Return the (x, y) coordinate for the center point of the cell that contains the specified text.  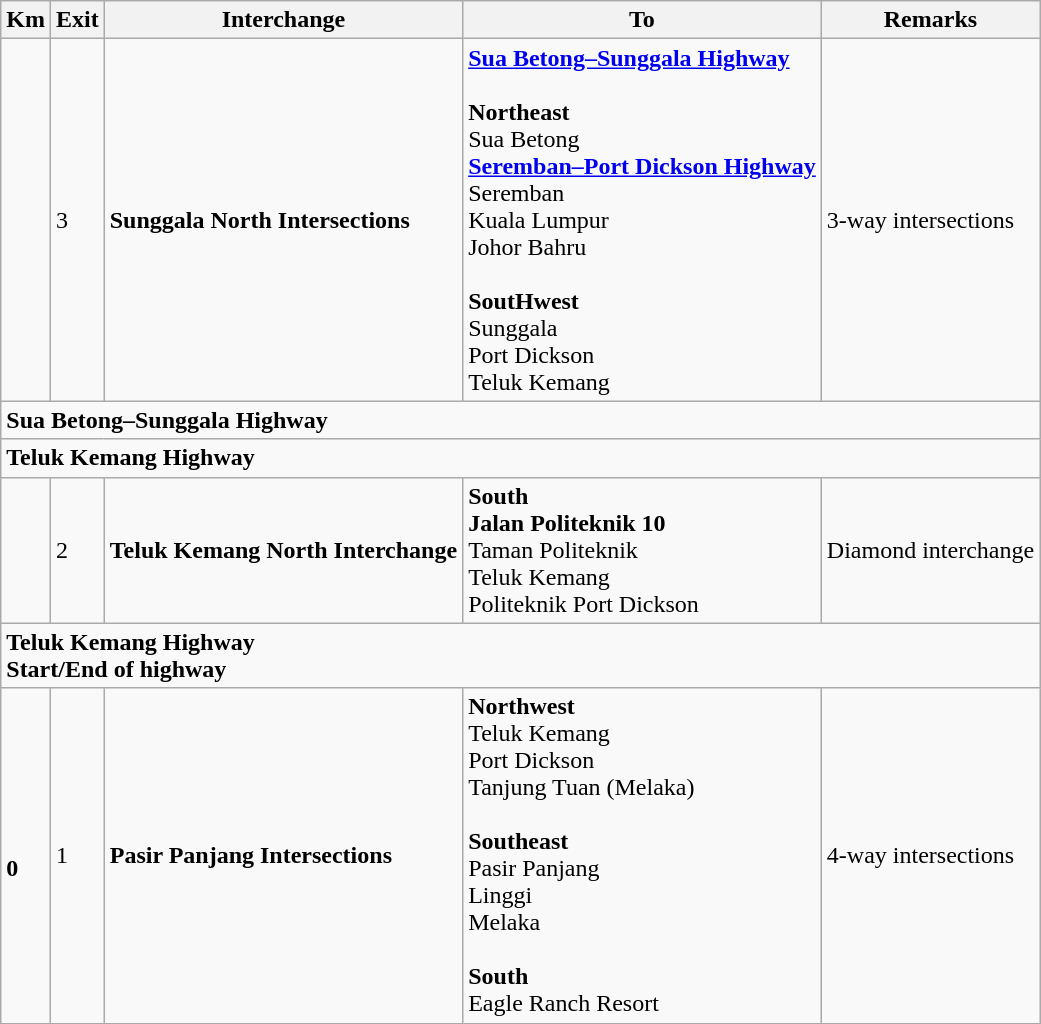
Remarks (930, 20)
Pasir Panjang Intersections (283, 856)
2 (77, 550)
Teluk Kemang North Interchange (283, 550)
1 (77, 856)
Exit (77, 20)
3 (77, 220)
Teluk Kemang Highway (520, 458)
To (642, 20)
Sua Betong–Sunggala Highway (520, 420)
Diamond interchange (930, 550)
Km (26, 20)
Interchange (283, 20)
Northwest Teluk Kemang Port Dickson Tanjung Tuan (Melaka)Southeast Pasir Panjang Linggi MelakaSouthEagle Ranch Resort (642, 856)
Sunggala North Intersections (283, 220)
Teluk Kemang HighwayStart/End of highway (520, 656)
4-way intersections (930, 856)
0 (26, 856)
3-way intersections (930, 220)
SouthJalan Politeknik 10Taman Politeknik Teluk KemangPoliteknik Port Dickson (642, 550)
